Extract the (X, Y) coordinate from the center of the cell holding the provided text.  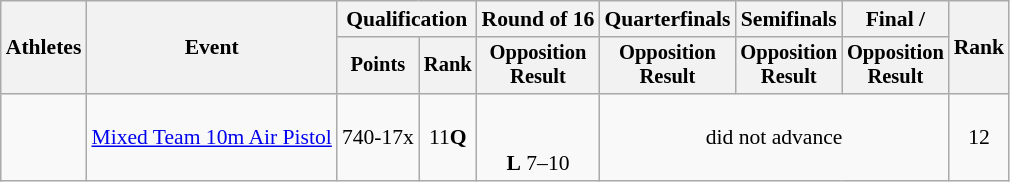
Event (211, 48)
11Q (448, 138)
did not advance (774, 138)
740-17x (378, 138)
Qualification (407, 19)
Athletes (44, 48)
Final / (896, 19)
Quarterfinals (667, 19)
Round of 16 (538, 19)
Points (378, 66)
Semifinals (788, 19)
L 7–10 (538, 138)
Mixed Team 10m Air Pistol (211, 138)
12 (980, 138)
